Return (x, y) of the center of cell containing provided text 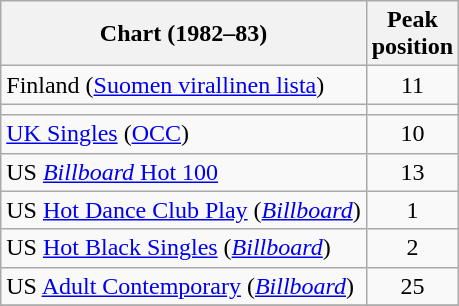
UK Singles (OCC) (184, 134)
25 (412, 286)
2 (412, 248)
Finland (Suomen virallinen lista) (184, 85)
11 (412, 85)
13 (412, 172)
Chart (1982–83) (184, 34)
US Adult Contemporary (Billboard) (184, 286)
US Billboard Hot 100 (184, 172)
10 (412, 134)
Peakposition (412, 34)
US Hot Black Singles (Billboard) (184, 248)
1 (412, 210)
US Hot Dance Club Play (Billboard) (184, 210)
